Determine the (x, y) coordinate at the center of the cell enclosing the given text.  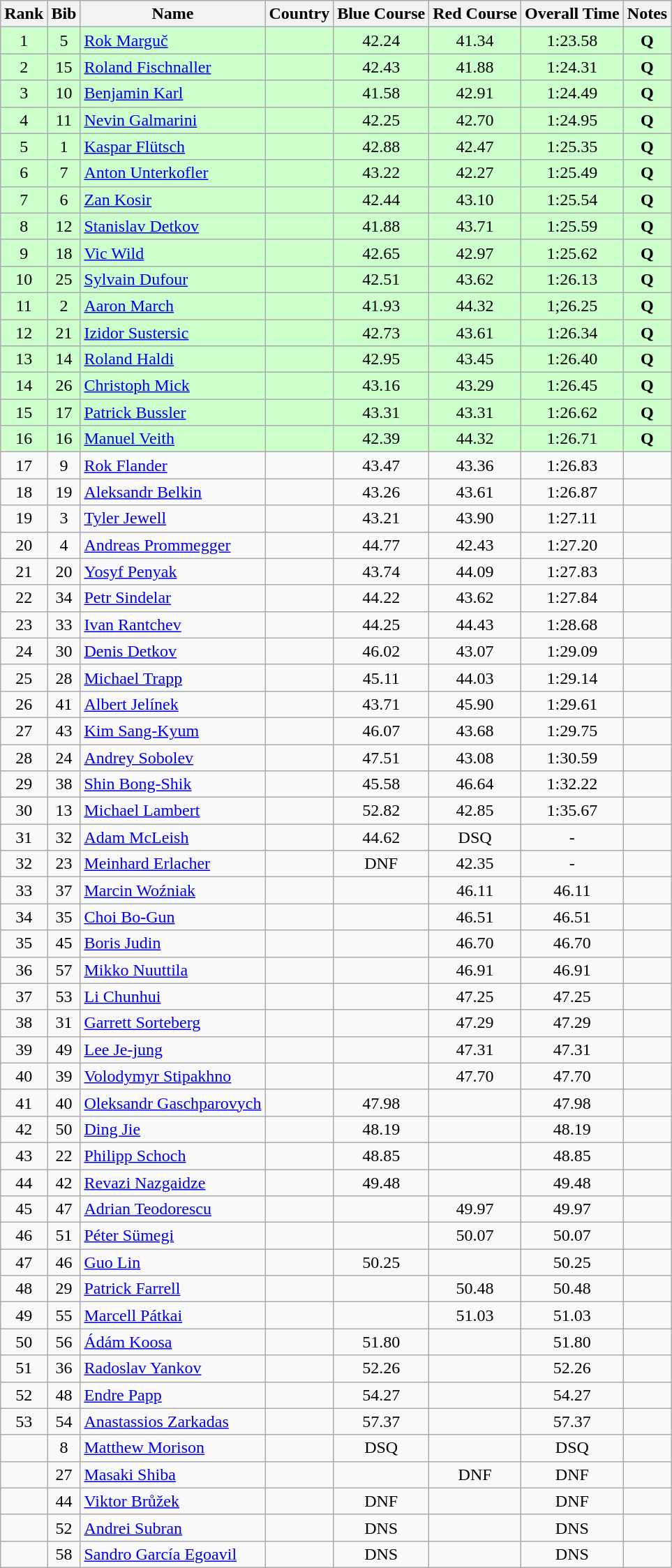
1:27.83 (572, 572)
45.58 (381, 784)
Masaki Shiba (173, 1474)
1:29.61 (572, 704)
Ding Jie (173, 1129)
Notes (647, 14)
Andrey Sobolev (173, 757)
42.70 (475, 120)
1:25.54 (572, 200)
Lee Je-jung (173, 1050)
43.45 (475, 359)
42.73 (381, 333)
1:35.67 (572, 811)
Tyler Jewell (173, 518)
Ivan Rantchev (173, 625)
Li Chunhui (173, 996)
Manuel Veith (173, 439)
Shin Bong-Shik (173, 784)
Benjamin Karl (173, 94)
Rank (24, 14)
1:29.14 (572, 678)
58 (64, 1554)
Vic Wild (173, 253)
Michael Lambert (173, 811)
Name (173, 14)
44.03 (475, 678)
56 (64, 1342)
1:26.40 (572, 359)
41.58 (381, 94)
Yosyf Penyak (173, 572)
52.82 (381, 811)
42.47 (475, 147)
42.85 (475, 811)
1:29.09 (572, 651)
43.26 (381, 492)
Marcin Woźniak (173, 890)
Guo Lin (173, 1262)
Roland Haldi (173, 359)
44.25 (381, 625)
46.64 (475, 784)
42.39 (381, 439)
42.88 (381, 147)
43.47 (381, 465)
44.22 (381, 598)
44.62 (381, 837)
Stanislav Detkov (173, 226)
43.16 (381, 386)
45.90 (475, 704)
Andrei Subran (173, 1528)
42.35 (475, 864)
1:24.49 (572, 94)
Adrian Teodorescu (173, 1209)
Zan Kosir (173, 200)
43.10 (475, 200)
Radoslav Yankov (173, 1368)
42.51 (381, 279)
42.97 (475, 253)
Aaron March (173, 306)
1:32.22 (572, 784)
1:25.49 (572, 173)
1:28.68 (572, 625)
47.51 (381, 757)
Garrett Sorteberg (173, 1023)
42.27 (475, 173)
1:24.95 (572, 120)
43.08 (475, 757)
43.90 (475, 518)
Patrick Bussler (173, 412)
Andreas Prommegger (173, 545)
Anastassios Zarkadas (173, 1421)
Volodymyr Stipakhno (173, 1076)
Aleksandr Belkin (173, 492)
Matthew Morison (173, 1448)
Boris Judin (173, 943)
43.22 (381, 173)
Mikko Nuuttila (173, 970)
Ádám Koosa (173, 1342)
54 (64, 1421)
1:26.71 (572, 439)
1:23.58 (572, 40)
42.91 (475, 94)
46.02 (381, 651)
42.95 (381, 359)
43.07 (475, 651)
Albert Jelínek (173, 704)
41.34 (475, 40)
42.44 (381, 200)
44.43 (475, 625)
Rok Marguč (173, 40)
Nevin Galmarini (173, 120)
Oleksandr Gaschparovych (173, 1103)
Michael Trapp (173, 678)
1:26.87 (572, 492)
1:26.83 (572, 465)
43.36 (475, 465)
1:25.59 (572, 226)
43.74 (381, 572)
1:25.35 (572, 147)
43.21 (381, 518)
41.93 (381, 306)
Philipp Schoch (173, 1156)
1:30.59 (572, 757)
Denis Detkov (173, 651)
1:27.84 (572, 598)
Christoph Mick (173, 386)
1:26.13 (572, 279)
Choi Bo-Gun (173, 917)
Sylvain Dufour (173, 279)
Endre Papp (173, 1395)
Blue Course (381, 14)
1:27.11 (572, 518)
42.25 (381, 120)
Patrick Farrell (173, 1289)
Kaspar Flütsch (173, 147)
46.07 (381, 731)
1:24.31 (572, 67)
1:25.62 (572, 253)
Country (299, 14)
43.68 (475, 731)
Péter Sümegi (173, 1236)
1:27.20 (572, 545)
Kim Sang-Kyum (173, 731)
42.24 (381, 40)
Meinhard Erlacher (173, 864)
Marcell Pátkai (173, 1315)
Anton Unterkofler (173, 173)
44.77 (381, 545)
1:29.75 (572, 731)
1:26.62 (572, 412)
Petr Sindelar (173, 598)
Roland Fischnaller (173, 67)
1:26.45 (572, 386)
42.65 (381, 253)
Bib (64, 14)
57 (64, 970)
Sandro García Egoavil (173, 1554)
Revazi Nazgaidze (173, 1183)
Overall Time (572, 14)
45.11 (381, 678)
Izidor Sustersic (173, 333)
43.29 (475, 386)
55 (64, 1315)
44.09 (475, 572)
Adam McLeish (173, 837)
Rok Flander (173, 465)
1;26.25 (572, 306)
Viktor Brůžek (173, 1501)
Red Course (475, 14)
1:26.34 (572, 333)
